Find where the given text appears and provide that cell's center as [x, y] coordinate. 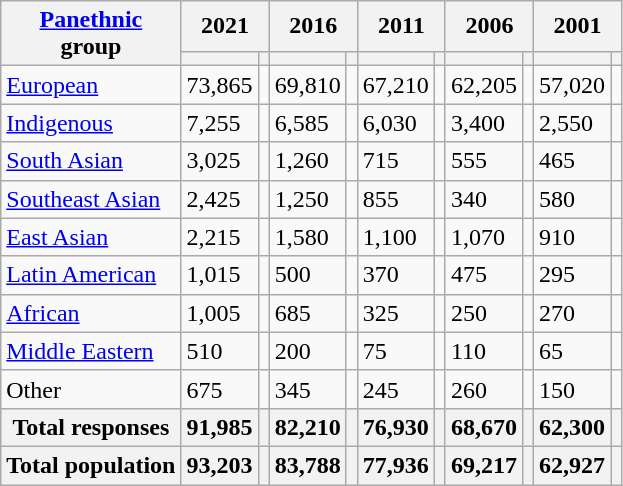
62,927 [572, 465]
75 [396, 351]
500 [308, 275]
1,260 [308, 161]
2021 [225, 26]
1,250 [308, 199]
1,005 [220, 313]
77,936 [396, 465]
245 [396, 389]
555 [484, 161]
295 [572, 275]
3,400 [484, 123]
69,810 [308, 85]
340 [484, 199]
European [91, 85]
855 [396, 199]
150 [572, 389]
1,070 [484, 237]
Middle Eastern [91, 351]
2001 [578, 26]
6,585 [308, 123]
East Asian [91, 237]
910 [572, 237]
Panethnicgroup [91, 34]
73,865 [220, 85]
325 [396, 313]
7,255 [220, 123]
Indigenous [91, 123]
67,210 [396, 85]
270 [572, 313]
South Asian [91, 161]
1,015 [220, 275]
2006 [489, 26]
62,300 [572, 427]
76,930 [396, 427]
475 [484, 275]
370 [396, 275]
57,020 [572, 85]
Total population [91, 465]
2,550 [572, 123]
68,670 [484, 427]
715 [396, 161]
580 [572, 199]
93,203 [220, 465]
Other [91, 389]
2016 [313, 26]
250 [484, 313]
2,425 [220, 199]
6,030 [396, 123]
3,025 [220, 161]
510 [220, 351]
110 [484, 351]
200 [308, 351]
69,217 [484, 465]
1,100 [396, 237]
83,788 [308, 465]
345 [308, 389]
260 [484, 389]
675 [220, 389]
465 [572, 161]
Southeast Asian [91, 199]
Total responses [91, 427]
2011 [401, 26]
African [91, 313]
65 [572, 351]
1,580 [308, 237]
82,210 [308, 427]
62,205 [484, 85]
Latin American [91, 275]
91,985 [220, 427]
2,215 [220, 237]
685 [308, 313]
